Capture the cell that displays the provided text and extract its (x, y) central coordinate. 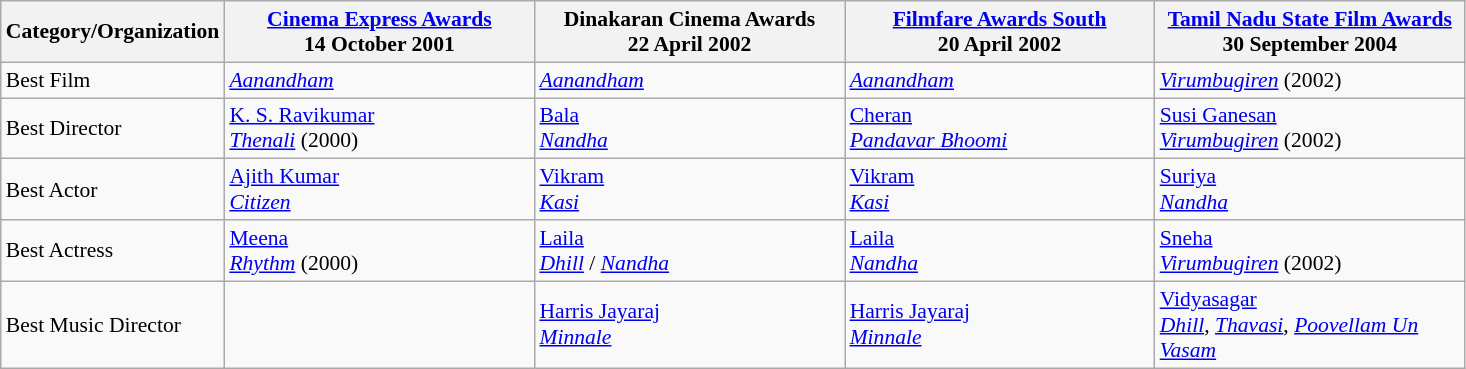
SuriyaNandha (1310, 190)
SnehaVirumbugiren (2002) (1310, 250)
Dinakaran Cinema Awards 22 April 2002 (689, 32)
VidyasagarDhill, Thavasi, Poovellam Un Vasam (1310, 324)
Best Film (113, 80)
LailaNandha (1000, 250)
Best Director (113, 128)
Best Actress (113, 250)
CheranPandavar Bhoomi (1000, 128)
Category/Organization (113, 32)
Virumbugiren (2002) (1310, 80)
Filmfare Awards South20 April 2002 (1000, 32)
BalaNandha (689, 128)
Best Music Director (113, 324)
Ajith KumarCitizen (379, 190)
Best Actor (113, 190)
K. S. RavikumarThenali (2000) (379, 128)
Cinema Express Awards 14 October 2001 (379, 32)
MeenaRhythm (2000) (379, 250)
Susi GanesanVirumbugiren (2002) (1310, 128)
Tamil Nadu State Film Awards30 September 2004 (1310, 32)
LailaDhill / Nandha (689, 250)
